Scan for the cell matching the given text and deliver its [x, y] coordinate at center. 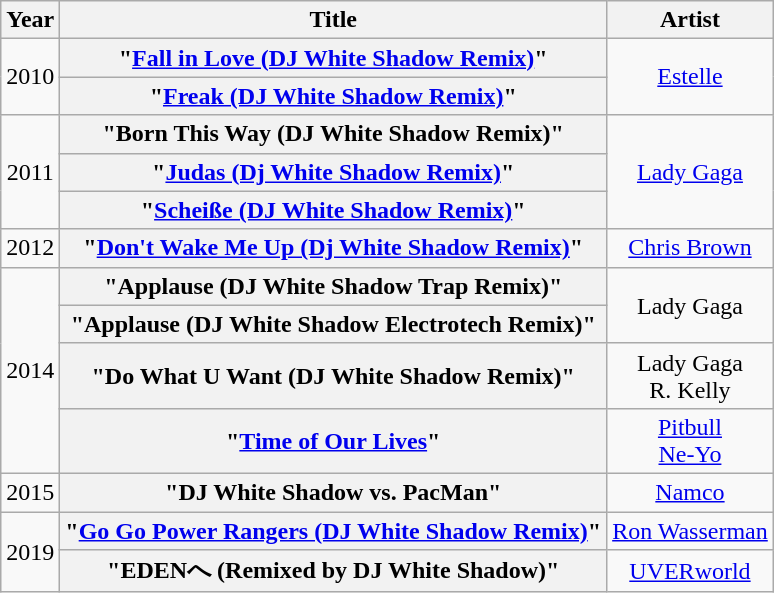
Year [30, 20]
Chris Brown [690, 248]
"Applause (DJ White Shadow Electrotech Remix)" [334, 324]
"Go Go Power Rangers (DJ White Shadow Remix)" [334, 531]
"Time of Our Lives" [334, 440]
"Applause (DJ White Shadow Trap Remix)" [334, 286]
"Scheiße (DJ White Shadow Remix)" [334, 210]
"DJ White Shadow vs. PacMan" [334, 492]
"Freak (DJ White Shadow Remix)" [334, 96]
Ron Wasserman [690, 531]
"Don't Wake Me Up (Dj White Shadow Remix)" [334, 248]
"Born This Way (DJ White Shadow Remix)" [334, 134]
"EDENへ (Remixed by DJ White Shadow)" [334, 572]
Lady GagaR. Kelly [690, 376]
PitbullNe-Yo [690, 440]
Namco [690, 492]
UVERworld [690, 572]
2015 [30, 492]
"Fall in Love (DJ White Shadow Remix)" [334, 58]
2011 [30, 172]
"Do What U Want (DJ White Shadow Remix)" [334, 376]
2014 [30, 370]
2012 [30, 248]
2019 [30, 552]
"Judas (Dj White Shadow Remix)" [334, 172]
Estelle [690, 77]
Title [334, 20]
2010 [30, 77]
Artist [690, 20]
